For the text-containing cell, return its midpoint in [x, y] coordinate format. 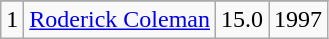
15.0 [242, 20]
Roderick Coleman [120, 20]
1997 [298, 20]
1 [12, 20]
